Identify which cell holds the provided text, then report its (X, Y) central coordinate. 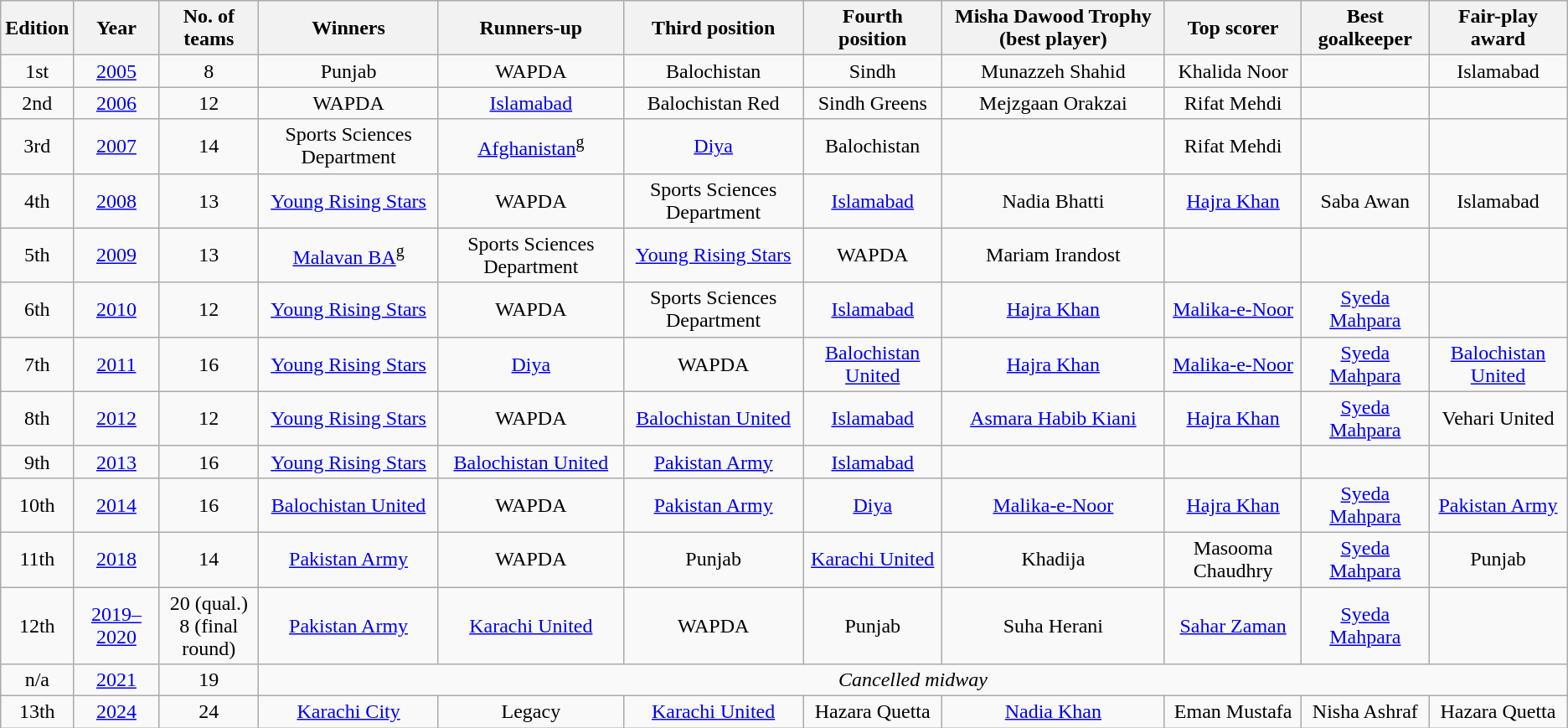
2010 (116, 310)
6th (37, 310)
2019– 2020 (116, 625)
Eman Mustafa (1233, 712)
24 (209, 712)
Nisha Ashraf (1365, 712)
Cancelled midway (913, 680)
2008 (116, 201)
Fourth position (873, 28)
No. of teams (209, 28)
Vehari United (1498, 419)
9th (37, 462)
Malavan BAg (348, 255)
2011 (116, 364)
10th (37, 504)
20 (qual.)8 (final round) (209, 625)
Sindh (873, 71)
Khadija (1053, 560)
5th (37, 255)
19 (209, 680)
Sindh Greens (873, 103)
Mariam Irandost (1053, 255)
2014 (116, 504)
1st (37, 71)
2012 (116, 419)
Saba Awan (1365, 201)
2018 (116, 560)
Mejzgaan Orakzai (1053, 103)
Year (116, 28)
2021 (116, 680)
8 (209, 71)
8th (37, 419)
2024 (116, 712)
Nadia Bhatti (1053, 201)
2006 (116, 103)
n/a (37, 680)
2013 (116, 462)
2007 (116, 146)
7th (37, 364)
Legacy (531, 712)
Misha Dawood Trophy (best player) (1053, 28)
Asmara Habib Kiani (1053, 419)
Top scorer (1233, 28)
Fair-play award (1498, 28)
11th (37, 560)
Third position (714, 28)
Munazzeh Shahid (1053, 71)
Afghanistang (531, 146)
2009 (116, 255)
Karachi City (348, 712)
4th (37, 201)
Suha Herani (1053, 625)
2005 (116, 71)
Winners (348, 28)
Best goalkeeper (1365, 28)
Khalida Noor (1233, 71)
12th (37, 625)
3rd (37, 146)
13th (37, 712)
Edition (37, 28)
Masooma Chaudhry (1233, 560)
2nd (37, 103)
Nadia Khan (1053, 712)
Balochistan Red (714, 103)
Sahar Zaman (1233, 625)
Runners-up (531, 28)
